Extract the [x, y] coordinate from the center of the cell holding the provided text.  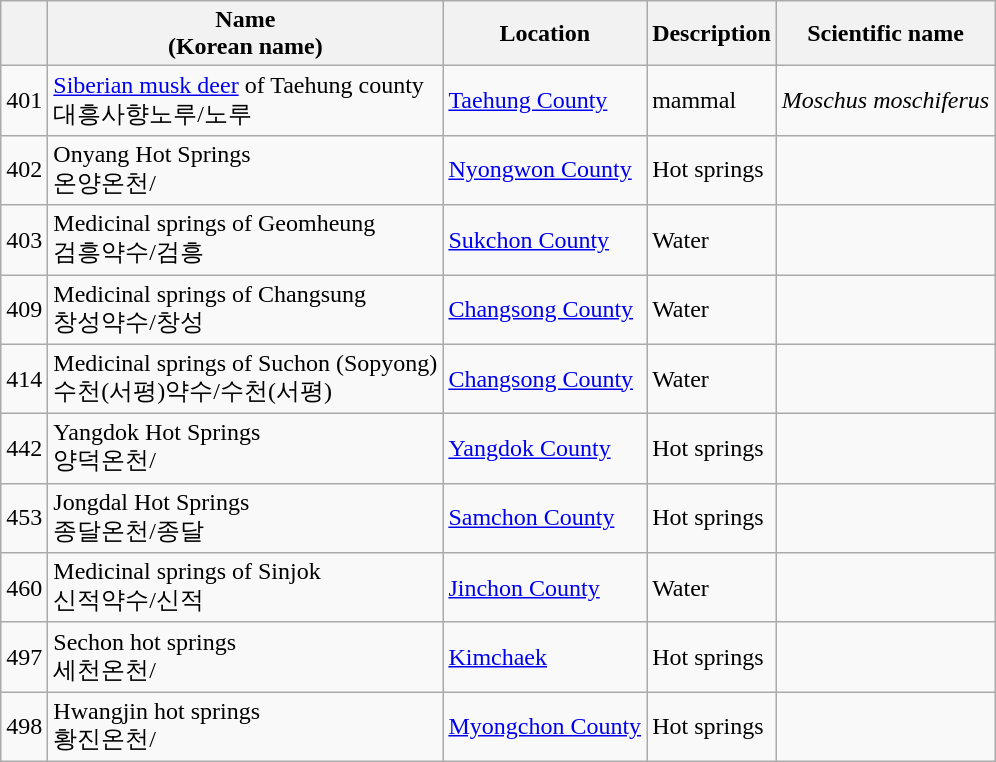
Medicinal springs of Suchon (Sopyong)수천(서평)약수/수천(서평) [246, 379]
453 [24, 518]
Jongdal Hot Springs종달온천/종달 [246, 518]
Hwangjin hot springs황진온천/ [246, 727]
498 [24, 727]
Kimchaek [545, 657]
Medicinal springs of Geomheung검흥약수/검흥 [246, 240]
Scientific name [885, 34]
Jinchon County [545, 588]
Sechon hot springs세천온천/ [246, 657]
Nyongwon County [545, 170]
497 [24, 657]
414 [24, 379]
403 [24, 240]
409 [24, 309]
Medicinal springs of Changsung창성약수/창성 [246, 309]
Myongchon County [545, 727]
Taehung County [545, 101]
442 [24, 449]
Description [712, 34]
Yangdok Hot Springs양덕온천/ [246, 449]
mammal [712, 101]
402 [24, 170]
Samchon County [545, 518]
Sukchon County [545, 240]
460 [24, 588]
Name(Korean name) [246, 34]
Location [545, 34]
Onyang Hot Springs온양온천/ [246, 170]
Yangdok County [545, 449]
Moschus moschiferus [885, 101]
Siberian musk deer of Taehung county 대흥사향노루/노루 [246, 101]
Medicinal springs of Sinjok신적약수/신적 [246, 588]
401 [24, 101]
